Identify which cell holds the provided text, then report its [X, Y] central coordinate. 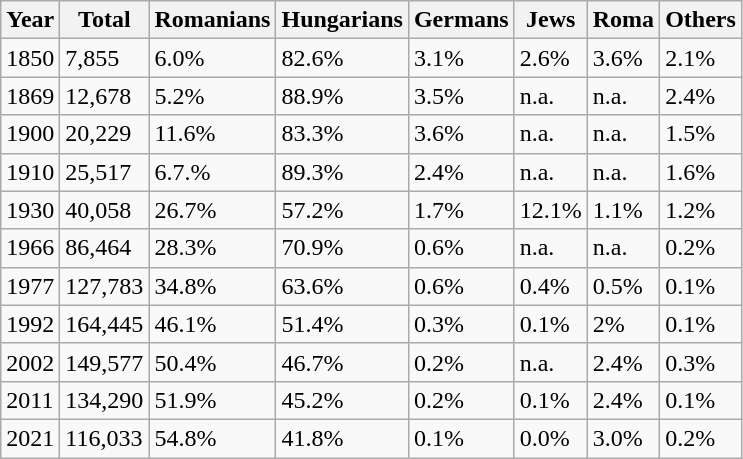
51.4% [342, 324]
88.9% [342, 96]
1910 [30, 172]
2021 [30, 438]
82.6% [342, 58]
54.8% [212, 438]
1.5% [701, 134]
6.7.% [212, 172]
116,033 [104, 438]
41.8% [342, 438]
Roma [623, 20]
134,290 [104, 400]
127,783 [104, 286]
0.5% [623, 286]
0.0% [550, 438]
1900 [30, 134]
12,678 [104, 96]
12.1% [550, 210]
57.2% [342, 210]
1.2% [701, 210]
149,577 [104, 362]
Year [30, 20]
2011 [30, 400]
Jews [550, 20]
2% [623, 324]
26.7% [212, 210]
Total [104, 20]
63.6% [342, 286]
1930 [30, 210]
3.5% [461, 96]
34.8% [212, 286]
40,058 [104, 210]
Germans [461, 20]
28.3% [212, 248]
45.2% [342, 400]
86,464 [104, 248]
0.4% [550, 286]
20,229 [104, 134]
2002 [30, 362]
3.0% [623, 438]
6.0% [212, 58]
83.3% [342, 134]
Romanians [212, 20]
89.3% [342, 172]
1869 [30, 96]
1850 [30, 58]
70.9% [342, 248]
11.6% [212, 134]
2.6% [550, 58]
Others [701, 20]
2.1% [701, 58]
50.4% [212, 362]
1.7% [461, 210]
164,445 [104, 324]
3.1% [461, 58]
1.1% [623, 210]
1977 [30, 286]
1992 [30, 324]
7,855 [104, 58]
1.6% [701, 172]
5.2% [212, 96]
51.9% [212, 400]
46.1% [212, 324]
25,517 [104, 172]
1966 [30, 248]
Hungarians [342, 20]
46.7% [342, 362]
